Output the [X, Y] coordinate of the center of the cell containing the given text.  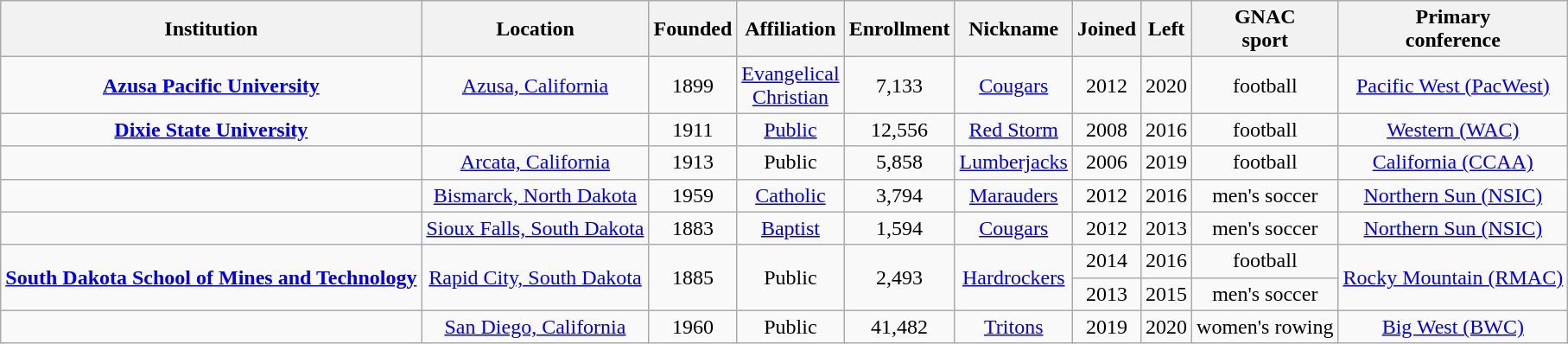
Pacific West (PacWest) [1453, 85]
Catholic [790, 195]
Azusa, California [536, 85]
women's rowing [1265, 327]
GNACsport [1265, 29]
Lumberjacks [1013, 162]
Enrollment [899, 29]
Primaryconference [1453, 29]
Marauders [1013, 195]
Baptist [790, 228]
Left [1166, 29]
Nickname [1013, 29]
2008 [1106, 130]
EvangelicalChristian [790, 85]
Hardrockers [1013, 277]
California (CCAA) [1453, 162]
Azusa Pacific University [211, 85]
Joined [1106, 29]
5,858 [899, 162]
Location [536, 29]
South Dakota School of Mines and Technology [211, 277]
41,482 [899, 327]
Bismarck, North Dakota [536, 195]
Founded [693, 29]
Affiliation [790, 29]
1913 [693, 162]
2015 [1166, 294]
Sioux Falls, South Dakota [536, 228]
12,556 [899, 130]
2006 [1106, 162]
1899 [693, 85]
1,594 [899, 228]
Rapid City, South Dakota [536, 277]
1960 [693, 327]
1883 [693, 228]
Arcata, California [536, 162]
San Diego, California [536, 327]
2,493 [899, 277]
Tritons [1013, 327]
Western (WAC) [1453, 130]
Dixie State University [211, 130]
2014 [1106, 261]
Red Storm [1013, 130]
1911 [693, 130]
7,133 [899, 85]
Big West (BWC) [1453, 327]
3,794 [899, 195]
1959 [693, 195]
1885 [693, 277]
Rocky Mountain (RMAC) [1453, 277]
Institution [211, 29]
